Detect which cell encompasses the target text, then output its (x, y) center coordinate. 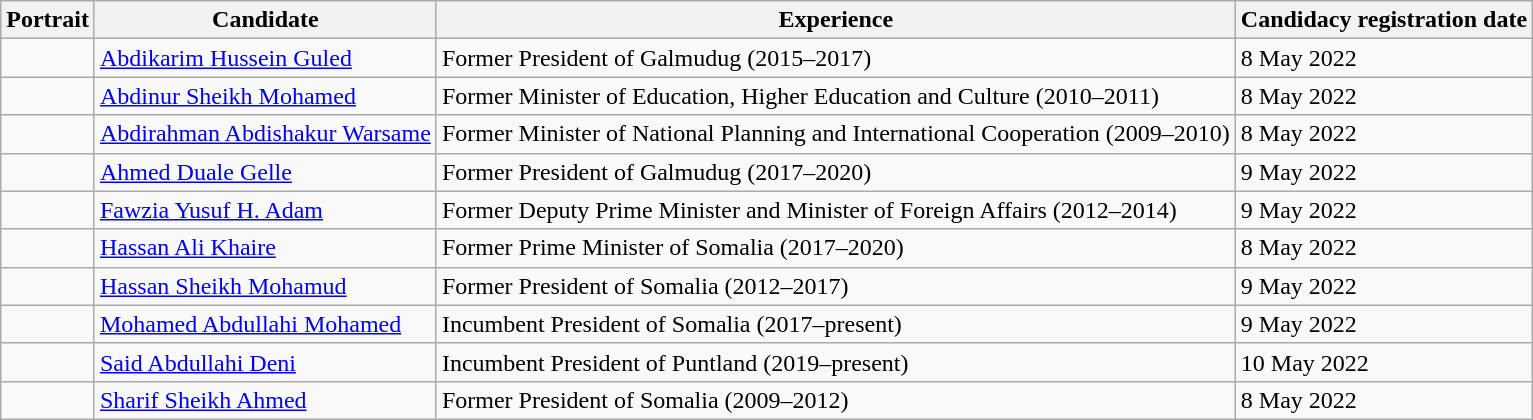
Abdikarim Hussein Guled (265, 58)
Former President of Galmudug (2015–2017) (836, 58)
Experience (836, 20)
Abdirahman Abdishakur Warsame (265, 134)
Said Abdullahi Deni (265, 362)
Hassan Sheikh Mohamud (265, 286)
Portrait (48, 20)
Sharif Sheikh Ahmed (265, 400)
Former President of Somalia (2012–2017) (836, 286)
10 May 2022 (1384, 362)
Former Minister of Education, Higher Education and Culture (2010–2011) (836, 96)
Ahmed Duale Gelle (265, 172)
Former Prime Minister of Somalia (2017–2020) (836, 248)
Candidacy registration date (1384, 20)
Former Deputy Prime Minister and Minister of Foreign Affairs (2012–2014) (836, 210)
Mohamed Abdullahi Mohamed (265, 324)
Candidate (265, 20)
Fawzia Yusuf H. Adam (265, 210)
Former Minister of National Planning and International Cooperation (2009–2010) (836, 134)
Former President of Galmudug (2017–2020) (836, 172)
Incumbent President of Puntland (2019–present) (836, 362)
Hassan Ali Khaire (265, 248)
Abdinur Sheikh Mohamed (265, 96)
Former President of Somalia (2009–2012) (836, 400)
Incumbent President of Somalia (2017–present) (836, 324)
